Find where the given text appears and provide that cell's center as (X, Y) coordinate. 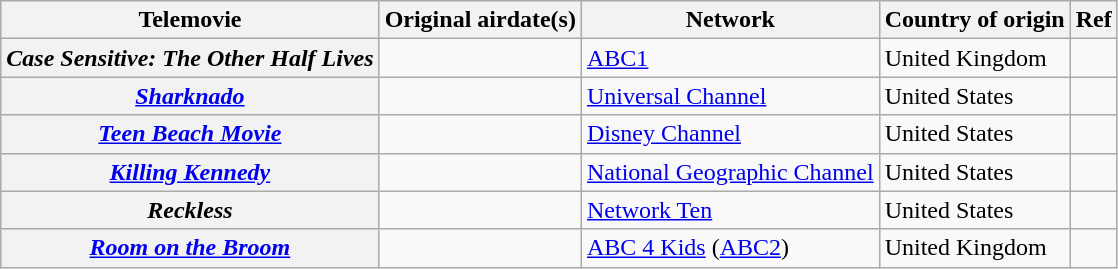
Telemovie (190, 20)
Universal Channel (730, 96)
Ref (1094, 20)
Country of origin (974, 20)
Sharknado (190, 96)
Killing Kennedy (190, 172)
Original airdate(s) (480, 20)
Reckless (190, 210)
Teen Beach Movie (190, 134)
Network (730, 20)
ABC 4 Kids (ABC2) (730, 248)
ABC1 (730, 58)
Network Ten (730, 210)
Disney Channel (730, 134)
Case Sensitive: The Other Half Lives (190, 58)
Room on the Broom (190, 248)
National Geographic Channel (730, 172)
